Determine the [x, y] coordinate at the center of the cell enclosing the given text.  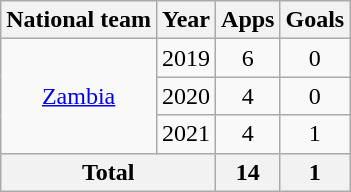
2019 [186, 58]
2021 [186, 134]
6 [248, 58]
Year [186, 20]
Goals [315, 20]
Total [108, 172]
Zambia [79, 96]
National team [79, 20]
Apps [248, 20]
14 [248, 172]
2020 [186, 96]
